Return the (x, y) coordinate for the center point of the cell that contains the specified text.  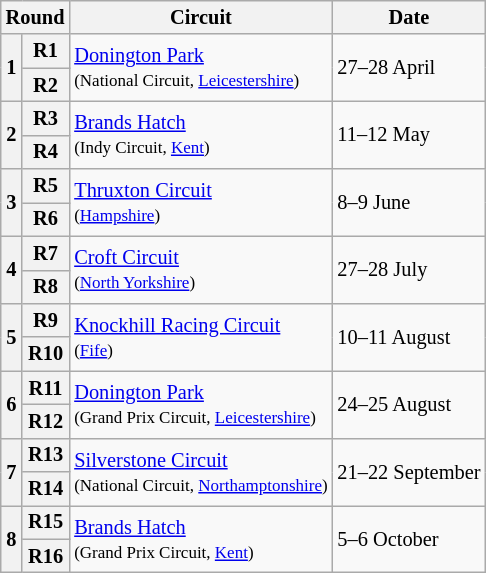
Round (36, 17)
Date (408, 17)
R15 (46, 522)
R13 (46, 455)
8 (12, 538)
3 (12, 202)
Circuit (200, 17)
11–12 May (408, 134)
Brands Hatch(Grand Prix Circuit, Kent) (200, 538)
24–25 August (408, 404)
R6 (46, 219)
27–28 April (408, 68)
R9 (46, 320)
27–28 July (408, 270)
Croft Circuit(North Yorkshire) (200, 270)
R12 (46, 421)
21–22 September (408, 472)
2 (12, 134)
1 (12, 68)
Thruxton Circuit(Hampshire) (200, 202)
R8 (46, 287)
R2 (46, 85)
R10 (46, 354)
Donington Park(National Circuit, Leicestershire) (200, 68)
R16 (46, 556)
R3 (46, 118)
R1 (46, 51)
5 (12, 336)
R11 (46, 388)
R4 (46, 152)
R5 (46, 186)
Silverstone Circuit(National Circuit, Northamptonshire) (200, 472)
R7 (46, 253)
8–9 June (408, 202)
5–6 October (408, 538)
Brands Hatch(Indy Circuit, Kent) (200, 134)
7 (12, 472)
10–11 August (408, 336)
Donington Park(Grand Prix Circuit, Leicestershire) (200, 404)
6 (12, 404)
R14 (46, 489)
4 (12, 270)
Knockhill Racing Circuit(Fife) (200, 336)
